Detect which cell encompasses the target text, then output its (X, Y) center coordinate. 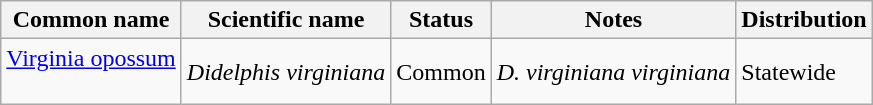
Notes (614, 20)
Didelphis virginiana (286, 72)
Distribution (804, 20)
D. virginiana virginiana (614, 72)
Common (441, 72)
Status (441, 20)
Scientific name (286, 20)
Virginia opossum (92, 72)
Common name (92, 20)
Statewide (804, 72)
